From the cell containing the given text, extract its center point as [X, Y] coordinate. 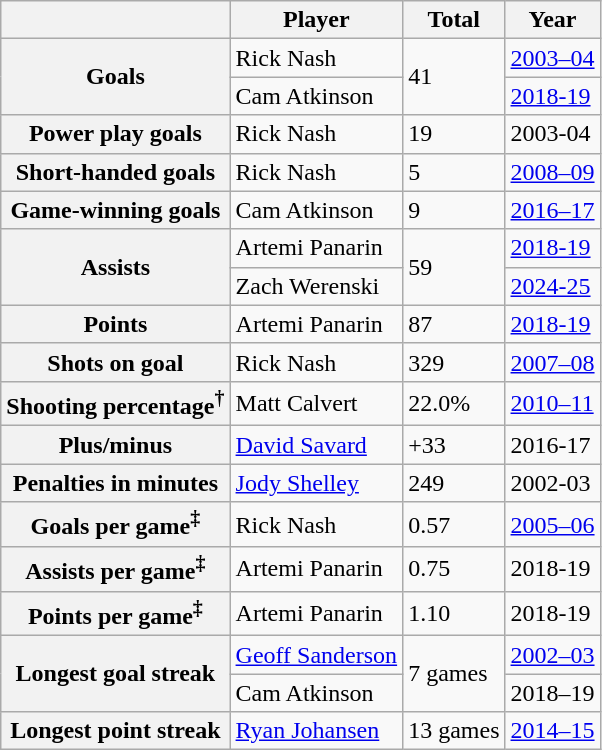
2024-25 [552, 286]
Short-handed goals [116, 172]
2002–03 [552, 655]
Penalties in minutes [116, 483]
Jody Shelley [316, 483]
41 [454, 77]
Assists per game‡ [116, 570]
0.75 [454, 570]
13 games [454, 731]
19 [454, 134]
David Savard [316, 445]
Goals [116, 77]
329 [454, 362]
Goals per game‡ [116, 524]
Zach Werenski [316, 286]
2003–04 [552, 58]
Geoff Sanderson [316, 655]
Power play goals [116, 134]
Ryan Johansen [316, 731]
22.0% [454, 404]
Longest goal streak [116, 674]
Year [552, 20]
2007–08 [552, 362]
2018–19 [552, 693]
Player [316, 20]
249 [454, 483]
Matt Calvert [316, 404]
7 games [454, 674]
2005–06 [552, 524]
Plus/minus [116, 445]
2002-03 [552, 483]
Shots on goal [116, 362]
2008–09 [552, 172]
Total [454, 20]
Points [116, 324]
0.57 [454, 524]
87 [454, 324]
2010–11 [552, 404]
2016–17 [552, 210]
59 [454, 267]
2003-04 [552, 134]
Shooting percentage† [116, 404]
Game-winning goals [116, 210]
+33 [454, 445]
5 [454, 172]
Longest point streak [116, 731]
Points per game‡ [116, 614]
Assists [116, 267]
2014–15 [552, 731]
1.10 [454, 614]
9 [454, 210]
2016-17 [552, 445]
